Provide the [x, y] coordinate of the cell's center where the given text is located.  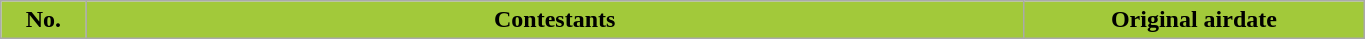
Original airdate [1194, 20]
Contestants [554, 20]
No. [44, 20]
